Provide the (x, y) coordinate of the cell's center where the given text is located.  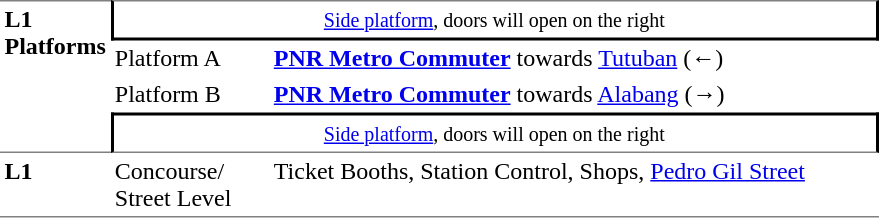
PNR Metro Commuter towards Alabang (→) (574, 94)
Platform B (190, 94)
Ticket Booths, Station Control, Shops, Pedro Gil Street (574, 185)
L1Platforms (55, 76)
L1 (55, 185)
PNR Metro Commuter towards Tutuban (←) (574, 58)
Concourse/Street Level (190, 185)
Platform A (190, 58)
